Determine the [X, Y] coordinate at the center of the cell enclosing the given text.  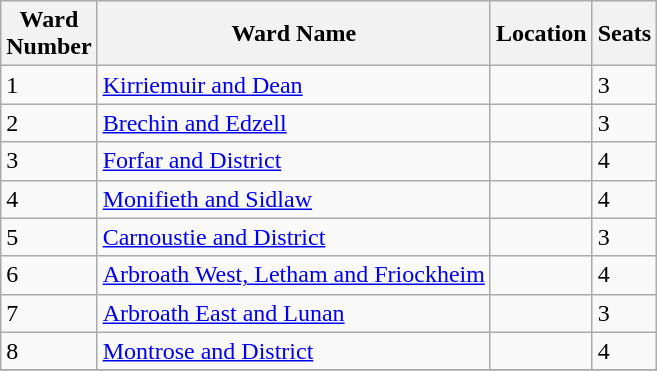
Carnoustie and District [294, 237]
Seats [624, 34]
Monifieth and Sidlaw [294, 199]
WardNumber [49, 34]
5 [49, 237]
6 [49, 275]
7 [49, 313]
Montrose and District [294, 351]
Ward Name [294, 34]
2 [49, 123]
Arbroath East and Lunan [294, 313]
8 [49, 351]
Forfar and District [294, 161]
Kirriemuir and Dean [294, 85]
1 [49, 85]
Location [541, 34]
Brechin and Edzell [294, 123]
Arbroath West, Letham and Friockheim [294, 275]
